From the cell containing the given text, extract its center point as [X, Y] coordinate. 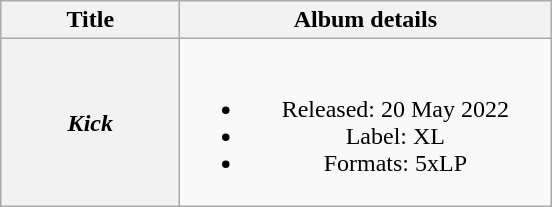
Released: 20 May 2022Label: XLFormats: 5xLP [366, 122]
Title [90, 20]
Album details [366, 20]
Kick [90, 122]
